Output the [X, Y] coordinate of the center of the cell containing the given text.  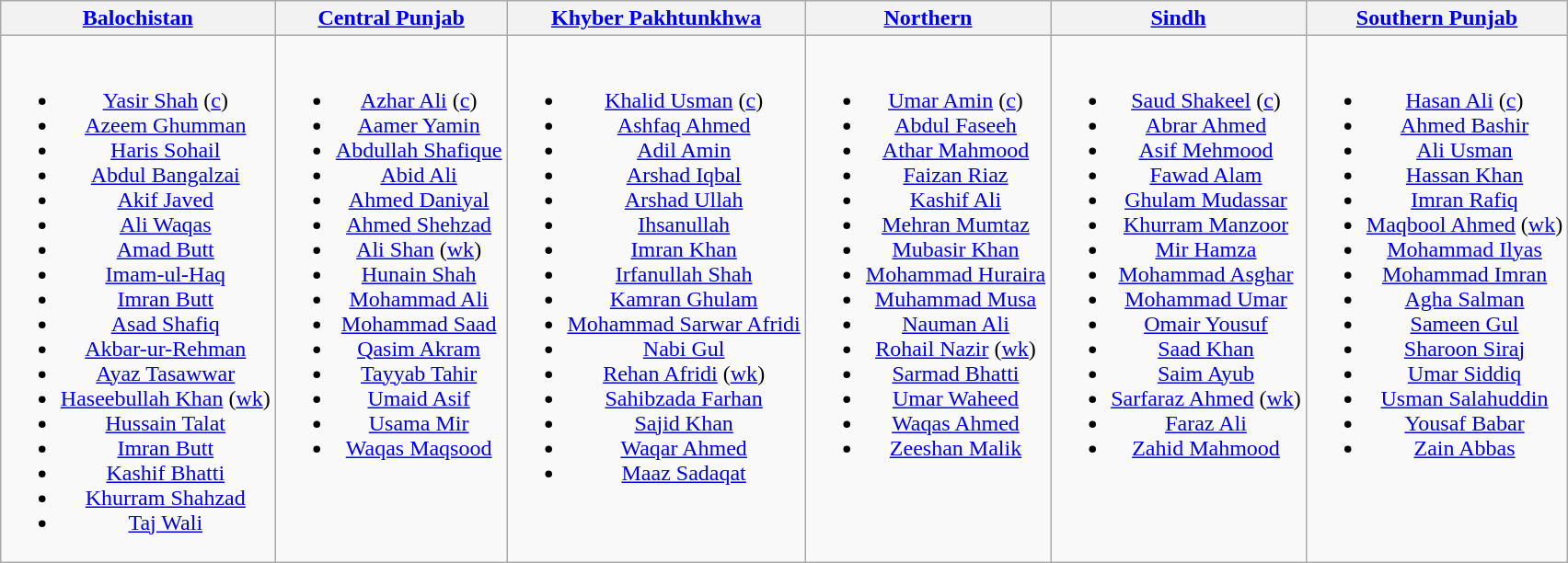
Khyber Pakhtunkhwa [656, 18]
Sindh [1179, 18]
Northern [928, 18]
Central Punjab [391, 18]
Southern Punjab [1436, 18]
Balochistan [138, 18]
